Locate the cell with the specified text and output its (x, y) center coordinate. 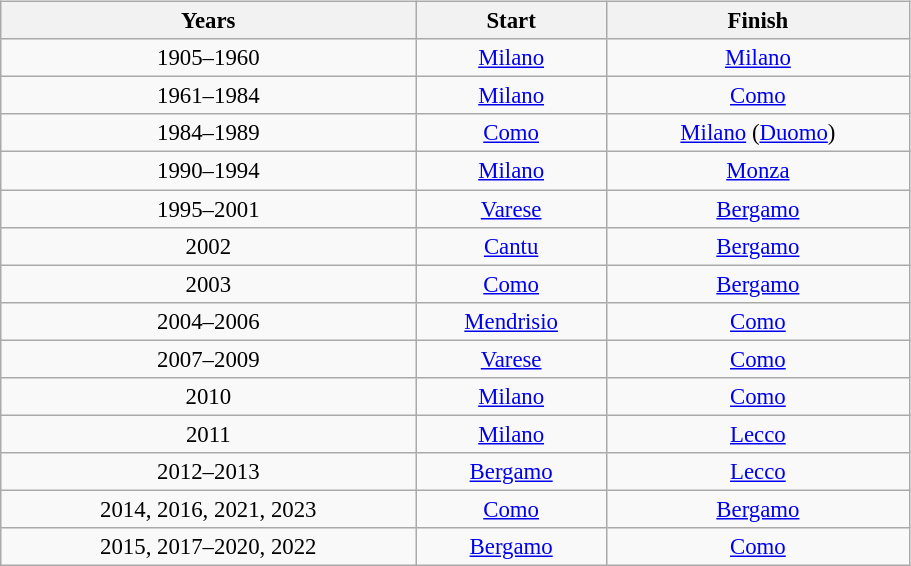
Start (512, 21)
Finish (758, 21)
2015, 2017–2020, 2022 (208, 547)
1995–2001 (208, 209)
2004–2006 (208, 321)
2011 (208, 434)
Mendrisio (512, 321)
Milano (Duomo) (758, 133)
2003 (208, 284)
Monza (758, 171)
2012–2013 (208, 472)
2007–2009 (208, 359)
1984–1989 (208, 133)
2010 (208, 396)
1961–1984 (208, 96)
Cantu (512, 246)
1905–1960 (208, 58)
1990–1994 (208, 171)
2002 (208, 246)
2014, 2016, 2021, 2023 (208, 509)
Years (208, 21)
